Capture the cell that displays the provided text and extract its (x, y) central coordinate. 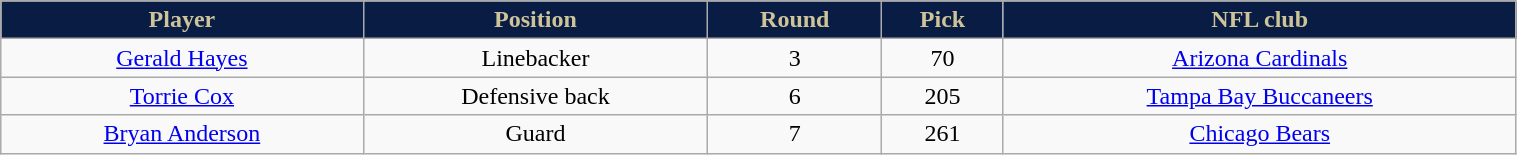
Chicago Bears (1260, 134)
Tampa Bay Buccaneers (1260, 96)
NFL club (1260, 20)
Arizona Cardinals (1260, 58)
Torrie Cox (182, 96)
Gerald Hayes (182, 58)
205 (943, 96)
3 (795, 58)
Pick (943, 20)
6 (795, 96)
Defensive back (536, 96)
261 (943, 134)
Bryan Anderson (182, 134)
70 (943, 58)
Round (795, 20)
Position (536, 20)
7 (795, 134)
Linebacker (536, 58)
Guard (536, 134)
Player (182, 20)
